Search for the cell housing the specified text and yield its (X, Y) center coordinate. 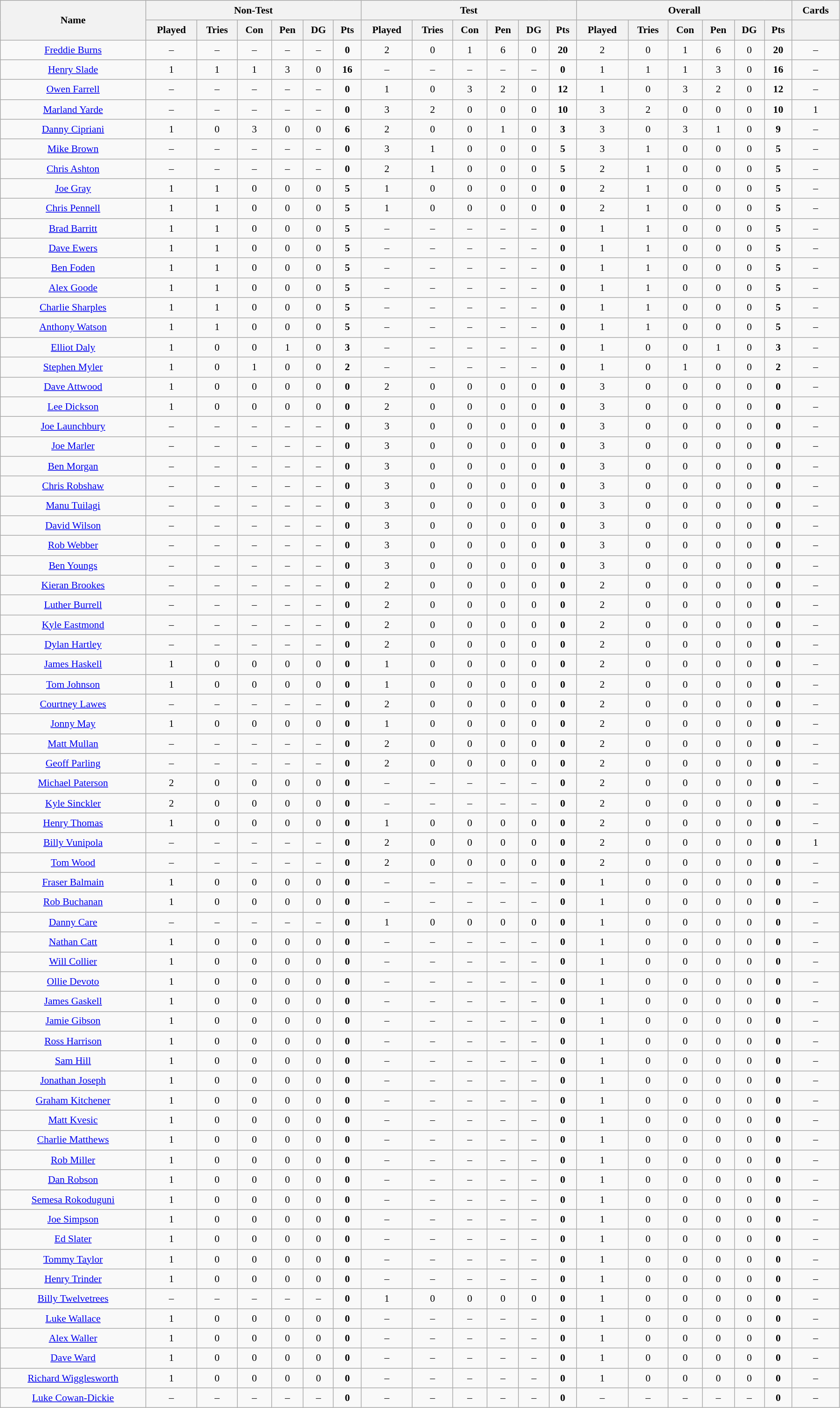
Dan Robson (73, 1180)
Alex Goode (73, 288)
Freddie Burns (73, 50)
Luke Cowan-Dickie (73, 1398)
Chris Ashton (73, 169)
Sam Hill (73, 1061)
Anthony Watson (73, 327)
Name (73, 21)
Nathan Catt (73, 942)
Graham Kitchener (73, 1101)
Ben Youngs (73, 566)
Charlie Matthews (73, 1140)
Danny Cipriani (73, 130)
Chris Robshaw (73, 487)
Michael Paterson (73, 783)
James Gaskell (73, 1001)
Alex Waller (73, 1339)
Matt Mullan (73, 744)
Semesa Rokoduguni (73, 1200)
Joe Marler (73, 447)
Kieran Brookes (73, 586)
Luke Wallace (73, 1318)
Matt Kvesic (73, 1121)
Marland Yarde (73, 110)
Overall (684, 10)
Billy Twelvetrees (73, 1299)
Joe Simpson (73, 1220)
Jonathan Joseph (73, 1081)
Jonny May (73, 725)
Non-Test (253, 10)
Ben Foden (73, 269)
Stephen Myler (73, 367)
Rob Buchanan (73, 903)
Elliot Daly (73, 348)
Ed Slater (73, 1239)
James Haskell (73, 665)
Rob Miller (73, 1160)
Chris Pennell (73, 209)
9 (778, 130)
Ross Harrison (73, 1042)
Henry Trinder (73, 1279)
Tom Wood (73, 863)
Joe Launchbury (73, 427)
Joe Gray (73, 189)
Henry Slade (73, 70)
Will Collier (73, 962)
Owen Farrell (73, 90)
Mike Brown (73, 149)
Luther Burrell (73, 605)
Cards (816, 10)
Brad Barritt (73, 228)
David Wilson (73, 526)
Dave Ward (73, 1359)
Dave Ewers (73, 248)
Tommy Taylor (73, 1260)
Jamie Gibson (73, 1021)
Charlie Sharples (73, 308)
Dylan Hartley (73, 645)
Lee Dickson (73, 407)
Courtney Lawes (73, 704)
Rob Webber (73, 545)
Test (469, 10)
Ben Morgan (73, 466)
Kyle Sinckler (73, 804)
Henry Thomas (73, 823)
Ollie Devoto (73, 982)
Billy Vunipola (73, 843)
Danny Care (73, 922)
Tom Johnson (73, 684)
Kyle Eastmond (73, 625)
Richard Wigglesworth (73, 1378)
Manu Tuilagi (73, 506)
Dave Attwood (73, 387)
Fraser Balmain (73, 883)
Geoff Parling (73, 764)
